Extract the (X, Y) coordinate from the center of the cell holding the provided text.  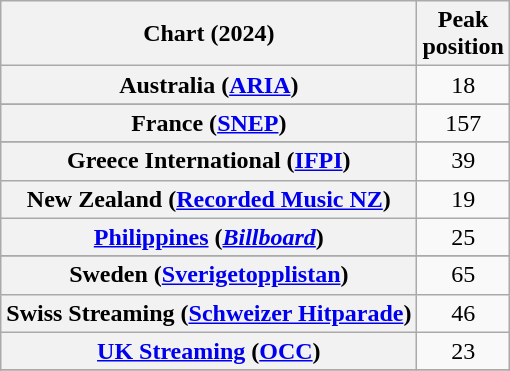
Chart (2024) (209, 34)
65 (463, 275)
46 (463, 313)
New Zealand (Recorded Music NZ) (209, 199)
23 (463, 351)
39 (463, 161)
Greece International (IFPI) (209, 161)
Philippines (Billboard) (209, 237)
Peakposition (463, 34)
Australia (ARIA) (209, 85)
25 (463, 237)
157 (463, 123)
France (SNEP) (209, 123)
UK Streaming (OCC) (209, 351)
Swiss Streaming (Schweizer Hitparade) (209, 313)
Sweden (Sverigetopplistan) (209, 275)
19 (463, 199)
18 (463, 85)
